From the cell containing the given text, extract its center point as (X, Y) coordinate. 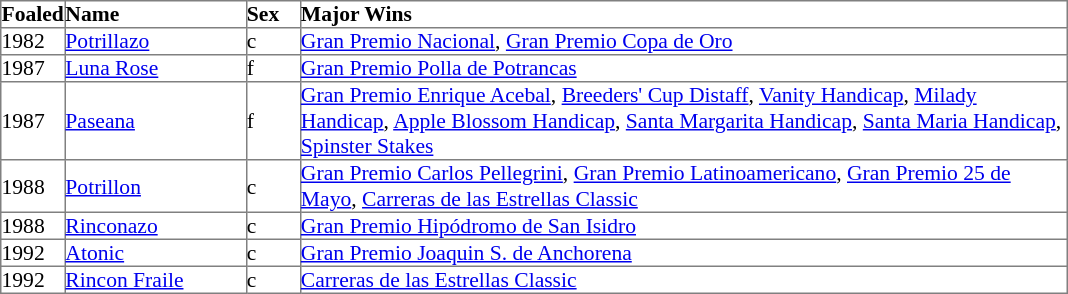
Name (156, 14)
Foaled (33, 14)
Carreras de las Estrellas Classic (683, 280)
1982 (33, 42)
Potrillazo (156, 42)
Gran Premio Nacional, Gran Premio Copa de Oro (683, 42)
Gran Premio Polla de Potrancas (683, 68)
Luna Rose (156, 68)
Atonic (156, 252)
Potrillon (156, 186)
Paseana (156, 121)
Gran Premio Joaquin S. de Anchorena (683, 252)
Sex (273, 14)
Rincon Fraile (156, 280)
Major Wins (683, 14)
Gran Premio Carlos Pellegrini, Gran Premio Latinoamericano, Gran Premio 25 de Mayo, Carreras de las Estrellas Classic (683, 186)
Rinconazo (156, 226)
Gran Premio Hipódromo de San Isidro (683, 226)
